Detect which cell encompasses the target text, then output its (X, Y) center coordinate. 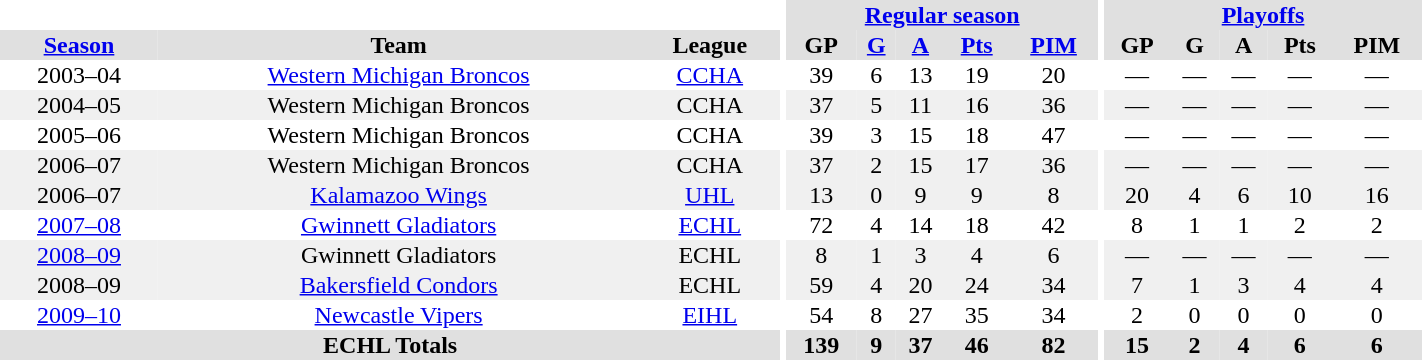
72 (822, 225)
ECHL Totals (390, 345)
10 (1300, 195)
54 (822, 315)
11 (920, 105)
Bakersfield Condors (398, 285)
2005–06 (79, 135)
Regular season (942, 15)
5 (876, 105)
Season (79, 45)
2007–08 (79, 225)
7 (1137, 285)
27 (920, 315)
2009–10 (79, 315)
35 (977, 315)
2003–04 (79, 75)
19 (977, 75)
Kalamazoo Wings (398, 195)
17 (977, 165)
42 (1053, 225)
2004–05 (79, 105)
Team (398, 45)
139 (822, 345)
UHL (710, 195)
47 (1053, 135)
EIHL (710, 315)
League (710, 45)
82 (1053, 345)
Newcastle Vipers (398, 315)
Playoffs (1263, 15)
46 (977, 345)
24 (977, 285)
59 (822, 285)
14 (920, 225)
